From the cell containing the given text, extract its center point as [X, Y] coordinate. 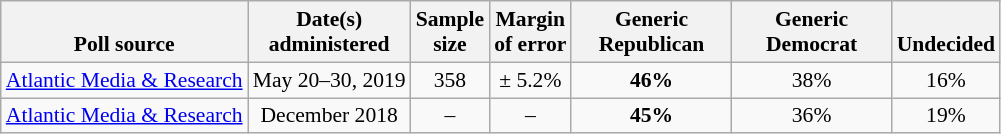
16% [946, 80]
36% [812, 116]
Samplesize [450, 32]
Poll source [124, 32]
May 20–30, 2019 [330, 80]
358 [450, 80]
19% [946, 116]
± 5.2% [530, 80]
Date(s)administered [330, 32]
38% [812, 80]
GenericRepublican [651, 32]
46% [651, 80]
December 2018 [330, 116]
Marginof error [530, 32]
GenericDemocrat [812, 32]
Undecided [946, 32]
45% [651, 116]
